Return (x, y) of the center of cell containing provided text 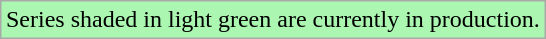
Series shaded in light green are currently in production. (272, 19)
